Locate the cell with the specified text and output its [X, Y] center coordinate. 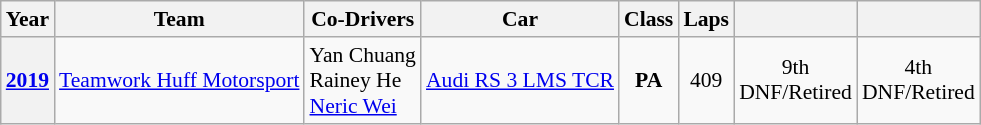
Team [179, 19]
Teamwork Huff Motorsport [179, 80]
Laps [706, 19]
4thDNF/Retired [918, 80]
409 [706, 80]
9thDNF/Retired [796, 80]
Audi RS 3 LMS TCR [520, 80]
Car [520, 19]
Class [648, 19]
Yan Chuang Rainey He Neric Wei [362, 80]
PA [648, 80]
Co-Drivers [362, 19]
Year [28, 19]
2019 [28, 80]
